Detect which cell encompasses the target text, then output its (x, y) center coordinate. 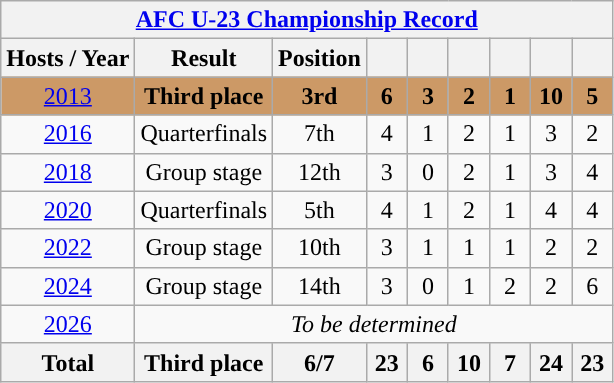
Result (204, 58)
10th (320, 248)
12th (320, 172)
5 (592, 96)
AFC U-23 Championship Record (307, 20)
2016 (68, 134)
6/7 (320, 362)
2024 (68, 286)
7th (320, 134)
Hosts / Year (68, 58)
2018 (68, 172)
24 (552, 362)
Position (320, 58)
7 (510, 362)
3rd (320, 96)
5th (320, 210)
14th (320, 286)
2020 (68, 210)
2022 (68, 248)
To be determined (374, 324)
2013 (68, 96)
2026 (68, 324)
Total (68, 362)
